Locate the cell with the specified text and output its (X, Y) center coordinate. 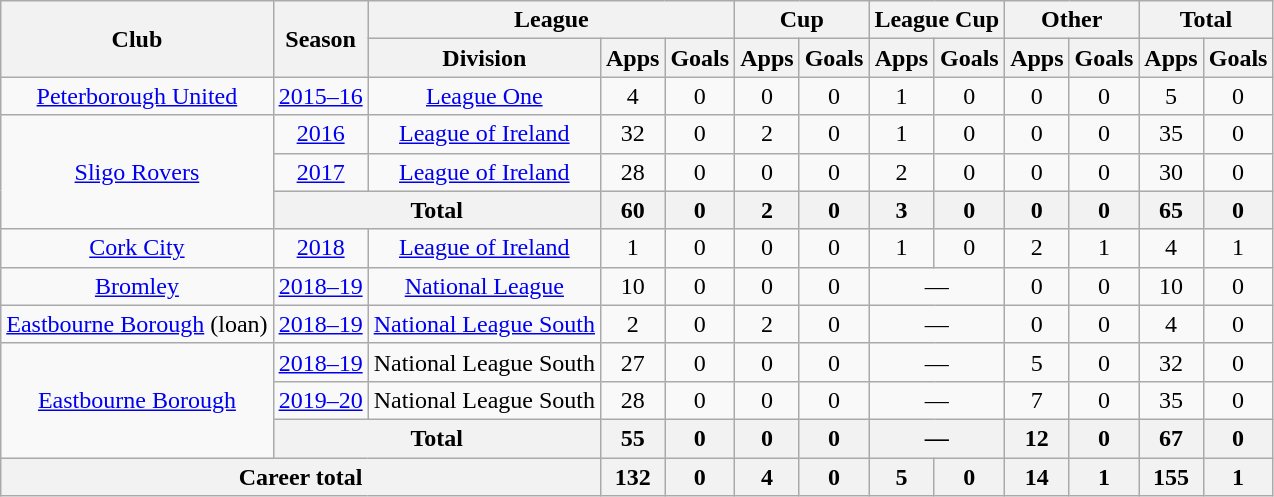
Eastbourne Borough (loan) (137, 324)
55 (632, 438)
Division (484, 58)
Club (137, 39)
Sligo Rovers (137, 172)
2018 (320, 248)
Cork City (137, 248)
Career total (301, 477)
155 (1171, 477)
67 (1171, 438)
Cup (802, 20)
Season (320, 39)
65 (1171, 210)
3 (902, 210)
60 (632, 210)
League Cup (937, 20)
Other (1072, 20)
7 (1037, 400)
14 (1037, 477)
2015–16 (320, 96)
30 (1171, 172)
League (552, 20)
Peterborough United (137, 96)
12 (1037, 438)
League One (484, 96)
National League (484, 286)
2017 (320, 172)
2019–20 (320, 400)
132 (632, 477)
Bromley (137, 286)
2016 (320, 134)
Eastbourne Borough (137, 400)
27 (632, 362)
